Search for the cell housing the specified text and yield its (x, y) center coordinate. 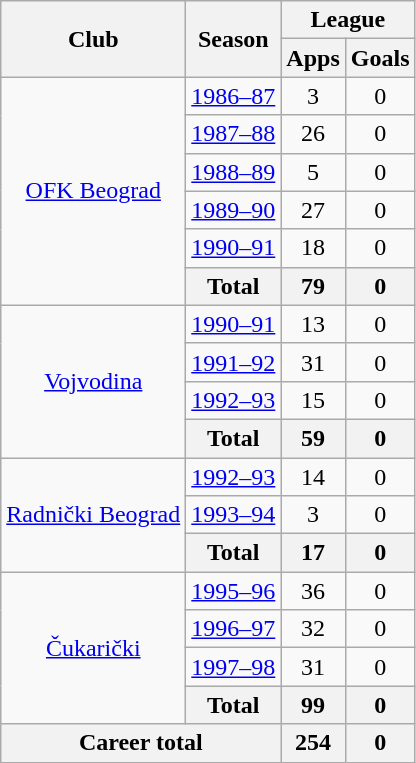
26 (313, 134)
Čukarički (94, 648)
OFK Beograd (94, 191)
1991–92 (234, 362)
1997–98 (234, 667)
254 (313, 743)
14 (313, 477)
Vojvodina (94, 381)
1996–97 (234, 629)
League (348, 20)
Career total (141, 743)
1987–88 (234, 134)
59 (313, 438)
99 (313, 705)
1993–94 (234, 515)
27 (313, 210)
5 (313, 172)
Apps (313, 58)
32 (313, 629)
Season (234, 39)
1988–89 (234, 172)
18 (313, 248)
Club (94, 39)
17 (313, 553)
15 (313, 400)
1989–90 (234, 210)
13 (313, 324)
1986–87 (234, 96)
79 (313, 286)
Goals (380, 58)
36 (313, 591)
Radnički Beograd (94, 515)
1995–96 (234, 591)
